For the text-containing cell, return its midpoint in (x, y) coordinate format. 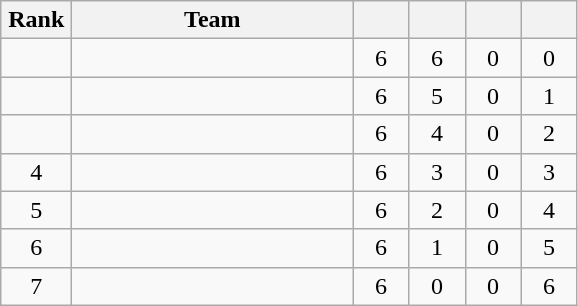
7 (36, 286)
Team (212, 20)
Rank (36, 20)
